Search for the cell housing the specified text and yield its (x, y) center coordinate. 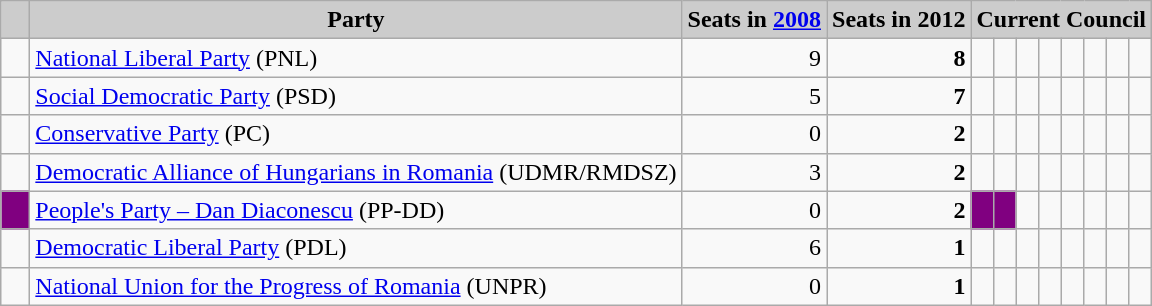
9 (754, 58)
National Union for the Progress of Romania (UNPR) (356, 286)
Democratic Liberal Party (PDL) (356, 248)
Party (356, 20)
Social Democratic Party (PSD) (356, 96)
Seats in 2012 (898, 20)
8 (898, 58)
Conservative Party (PC) (356, 134)
National Liberal Party (PNL) (356, 58)
Democratic Alliance of Hungarians in Romania (UDMR/RMDSZ) (356, 172)
Seats in 2008 (754, 20)
People's Party – Dan Diaconescu (PP-DD) (356, 210)
5 (754, 96)
6 (754, 248)
3 (754, 172)
Current Council (1062, 20)
7 (898, 96)
